Detect which cell encompasses the target text, then output its [X, Y] center coordinate. 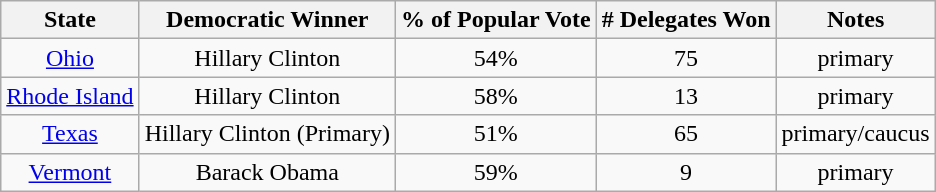
Rhode Island [70, 96]
51% [496, 134]
% of Popular Vote [496, 20]
# Delegates Won [686, 20]
65 [686, 134]
54% [496, 58]
Barack Obama [267, 172]
Notes [856, 20]
State [70, 20]
59% [496, 172]
Ohio [70, 58]
Hillary Clinton (Primary) [267, 134]
Vermont [70, 172]
primary/caucus [856, 134]
Democratic Winner [267, 20]
58% [496, 96]
9 [686, 172]
75 [686, 58]
Texas [70, 134]
13 [686, 96]
